Return [X, Y] of the center of cell containing provided text 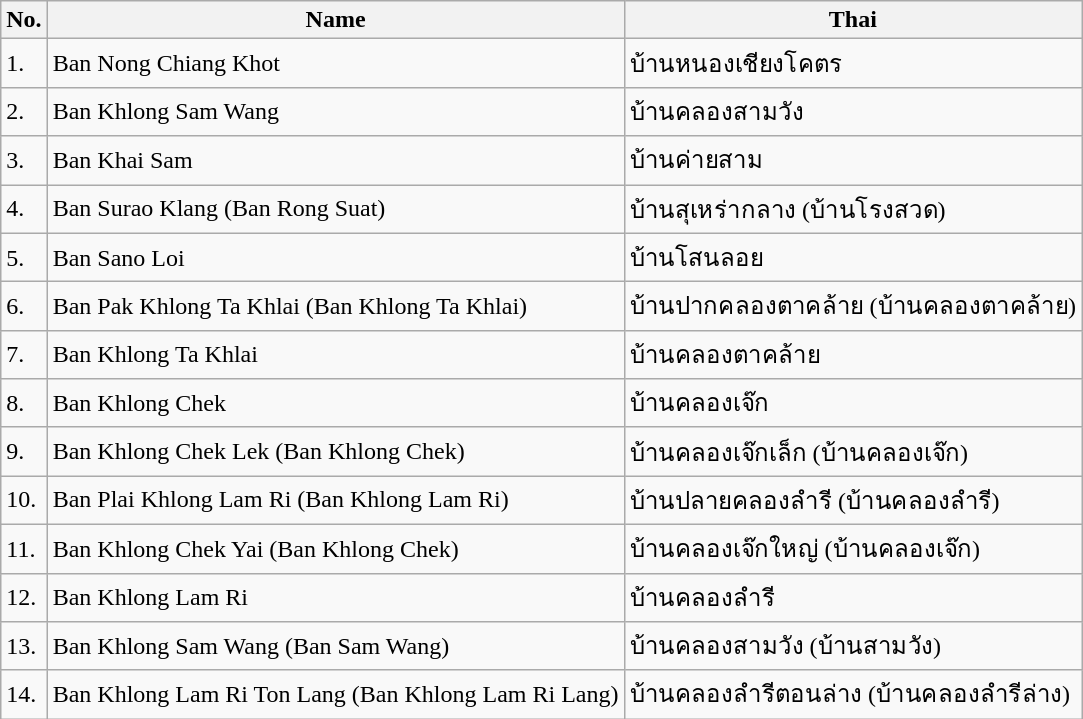
10. [24, 500]
Ban Surao Klang (Ban Rong Suat) [336, 208]
2. [24, 112]
6. [24, 306]
5. [24, 258]
Ban Plai Khlong Lam Ri (Ban Khlong Lam Ri) [336, 500]
Name [336, 20]
4. [24, 208]
Ban Khlong Chek Yai (Ban Khlong Chek) [336, 548]
บ้านคลองตาคล้าย [853, 354]
Ban Khlong Chek Lek (Ban Khlong Chek) [336, 452]
Ban Khlong Sam Wang [336, 112]
14. [24, 694]
บ้านโสนลอย [853, 258]
บ้านคลองสามวัง (บ้านสามวัง) [853, 646]
Ban Khlong Chek [336, 404]
Ban Khlong Lam Ri Ton Lang (Ban Khlong Lam Ri Lang) [336, 694]
13. [24, 646]
No. [24, 20]
บ้านสุเหร่ากลาง (บ้านโรงสวด) [853, 208]
บ้านปากคลองตาคล้าย (บ้านคลองตาคล้าย) [853, 306]
บ้านค่ายสาม [853, 160]
บ้านคลองสามวัง [853, 112]
12. [24, 598]
บ้านคลองเจ๊ก [853, 404]
1. [24, 64]
3. [24, 160]
Ban Khlong Lam Ri [336, 598]
Ban Khai Sam [336, 160]
Ban Khlong Sam Wang (Ban Sam Wang) [336, 646]
Ban Nong Chiang Khot [336, 64]
บ้านคลองเจ๊กเล็ก (บ้านคลองเจ๊ก) [853, 452]
บ้านคลองลำรีตอนล่าง (บ้านคลองลำรีล่าง) [853, 694]
Ban Pak Khlong Ta Khlai (Ban Khlong Ta Khlai) [336, 306]
บ้านคลองเจ๊กใหญ่ (บ้านคลองเจ๊ก) [853, 548]
Ban Sano Loi [336, 258]
บ้านคลองลำรี [853, 598]
Ban Khlong Ta Khlai [336, 354]
9. [24, 452]
บ้านปลายคลองลำรี (บ้านคลองลำรี) [853, 500]
11. [24, 548]
Thai [853, 20]
7. [24, 354]
8. [24, 404]
บ้านหนองเชียงโคตร [853, 64]
